Extract the (X, Y) coordinate from the center of the cell holding the provided text.  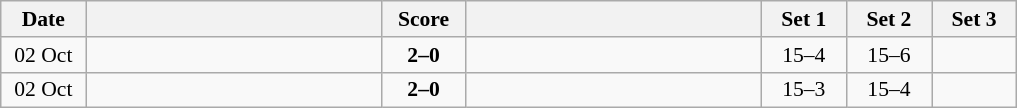
Score (424, 19)
15–3 (804, 90)
Set 1 (804, 19)
Date (44, 19)
15–6 (888, 55)
Set 3 (974, 19)
Set 2 (888, 19)
